Capture the cell that displays the provided text and extract its (X, Y) central coordinate. 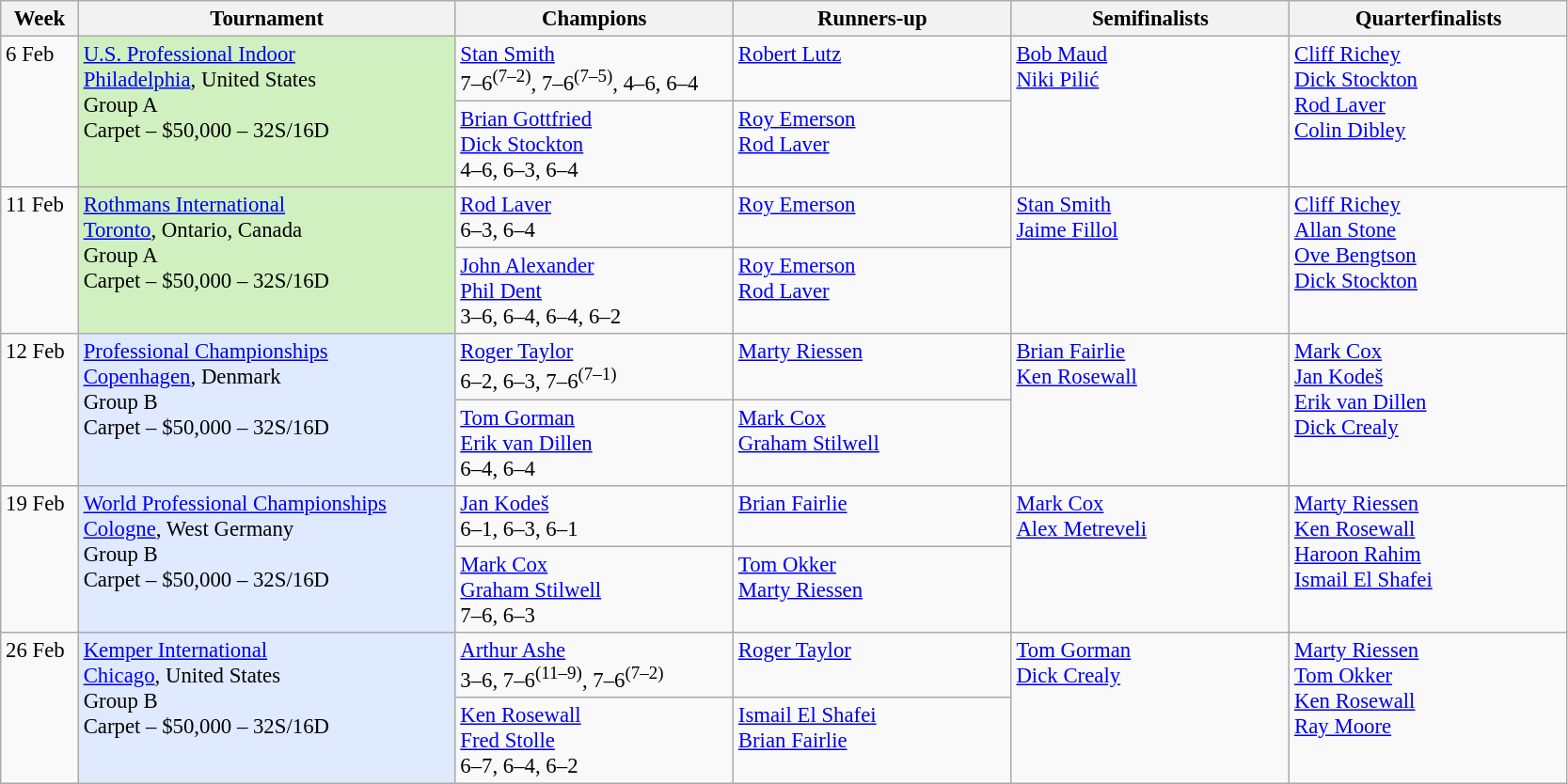
Professional Championships Copenhagen, DenmarkGroup BCarpet – $50,000 – 32S/16D (267, 410)
Roger Taylor (873, 664)
Champions (594, 19)
Brian Fairlie (873, 515)
Stan Smith Jaime Fillol (1150, 260)
Week (40, 19)
Robert Lutz (873, 70)
19 Feb (40, 558)
26 Feb (40, 707)
Marty Riessen Ken Rosewall Haroon Rahim Ismail El Shafei (1429, 558)
Mark Cox Jan Kodeš Erik van Dillen Dick Crealy (1429, 410)
Ismail El Shafei Brian Fairlie (873, 741)
12 Feb (40, 410)
Ken Rosewall Fred Stolle6–7, 6–4, 6–2 (594, 741)
Roger Taylor6–2, 6–3, 7–6(7–1) (594, 367)
Jan Kodeš6–1, 6–3, 6–1 (594, 515)
Brian Gottfried Dick Stockton4–6, 6–3, 6–4 (594, 145)
Rod Laver6–3, 6–4 (594, 218)
Roy Emerson (873, 218)
Tom Gorman Dick Crealy (1150, 707)
6 Feb (40, 113)
Semifinalists (1150, 19)
Brian Fairlie Ken Rosewall (1150, 410)
Marty Riessen Tom Okker Ken Rosewall Ray Moore (1429, 707)
Tom Okker Marty Riessen (873, 589)
Arthur Ashe3–6, 7–6(11–9), 7–6(7–2) (594, 664)
Cliff Richey Allan Stone Ove Bengtson Dick Stockton (1429, 260)
Mark Cox Graham Stilwell7–6, 6–3 (594, 589)
Mark Cox Graham Stilwell (873, 443)
Stan Smith7–6(7–2), 7–6(7–5), 4–6, 6–4 (594, 70)
U.S. Professional Indoor Philadelphia, United StatesGroup ACarpet – $50,000 – 32S/16D (267, 113)
11 Feb (40, 260)
Runners-up (873, 19)
John Alexander Phil Dent3–6, 6–4, 6–4, 6–2 (594, 291)
Quarterfinalists (1429, 19)
Rothmans International Toronto, Ontario, CanadaGroup ACarpet – $50,000 – 32S/16D (267, 260)
Bob Maud Niki Pilić (1150, 113)
Cliff Richey Dick Stockton Rod Laver Colin Dibley (1429, 113)
Tournament (267, 19)
Kemper International Chicago, United StatesGroup BCarpet – $50,000 – 32S/16D (267, 707)
Tom Gorman Erik van Dillen6–4, 6–4 (594, 443)
Mark Cox Alex Metreveli (1150, 558)
Marty Riessen (873, 367)
World Professional Championships Cologne, West GermanyGroup BCarpet – $50,000 – 32S/16D (267, 558)
